Determine the [x, y] coordinate at the center of the cell enclosing the given text.  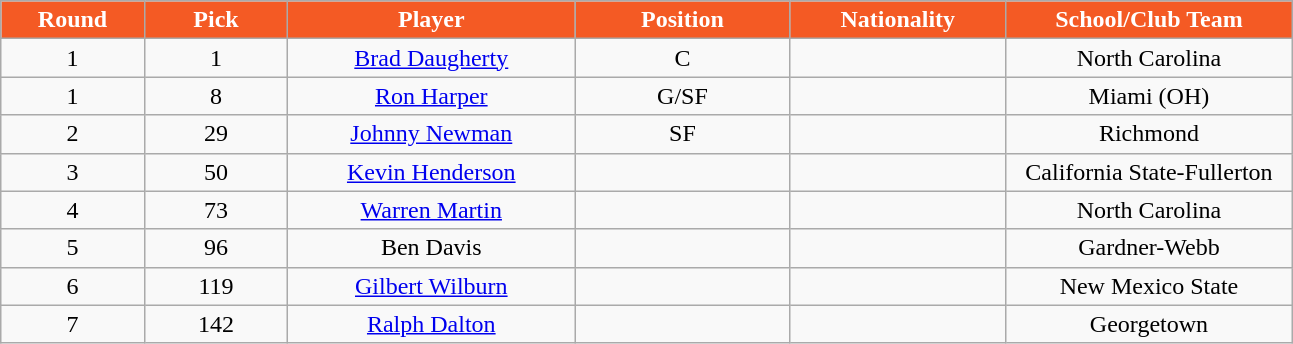
School/Club Team [1148, 20]
Brad Daugherty [432, 58]
California State-Fullerton [1148, 172]
5 [73, 248]
Ben Davis [432, 248]
Richmond [1148, 134]
7 [73, 324]
G/SF [682, 96]
Player [432, 20]
Gardner-Webb [1148, 248]
4 [73, 210]
Pick [216, 20]
Ralph Dalton [432, 324]
SF [682, 134]
Nationality [898, 20]
Georgetown [1148, 324]
8 [216, 96]
2 [73, 134]
Gilbert Wilburn [432, 286]
6 [73, 286]
Miami (OH) [1148, 96]
142 [216, 324]
C [682, 58]
119 [216, 286]
Kevin Henderson [432, 172]
Warren Martin [432, 210]
Johnny Newman [432, 134]
Ron Harper [432, 96]
Position [682, 20]
96 [216, 248]
3 [73, 172]
73 [216, 210]
29 [216, 134]
Round [73, 20]
50 [216, 172]
New Mexico State [1148, 286]
